Search for the cell housing the specified text and yield its [X, Y] center coordinate. 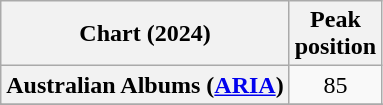
Peak position [335, 34]
85 [335, 85]
Chart (2024) [145, 34]
Australian Albums (ARIA) [145, 85]
